Return (x, y) of the center of cell containing provided text 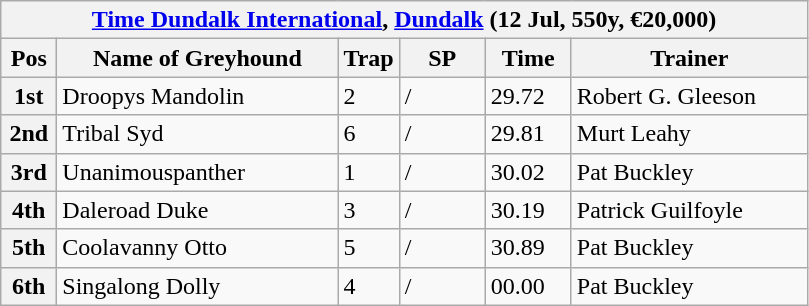
Singalong Dolly (198, 286)
SP (442, 58)
Trap (368, 58)
29.72 (528, 96)
Robert G. Gleeson (689, 96)
Murt Leahy (689, 134)
4 (368, 286)
00.00 (528, 286)
30.02 (528, 172)
4th (29, 210)
30.19 (528, 210)
5 (368, 248)
6th (29, 286)
Name of Greyhound (198, 58)
3 (368, 210)
Coolavanny Otto (198, 248)
Time (528, 58)
Pos (29, 58)
Tribal Syd (198, 134)
2 (368, 96)
Time Dundalk International, Dundalk (12 Jul, 550y, €20,000) (404, 20)
Droopys Mandolin (198, 96)
Trainer (689, 58)
1 (368, 172)
Patrick Guilfoyle (689, 210)
5th (29, 248)
Daleroad Duke (198, 210)
29.81 (528, 134)
1st (29, 96)
30.89 (528, 248)
Unanimouspanther (198, 172)
6 (368, 134)
3rd (29, 172)
2nd (29, 134)
